Identify which cell holds the provided text, then report its (x, y) central coordinate. 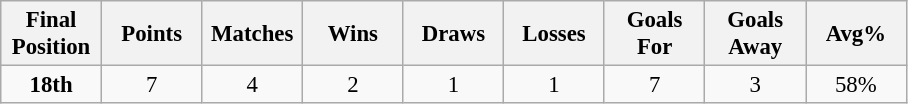
Goals For (654, 34)
Final Position (52, 34)
2 (354, 85)
Wins (354, 34)
Goals Away (756, 34)
58% (856, 85)
3 (756, 85)
Avg% (856, 34)
Points (152, 34)
Losses (554, 34)
4 (252, 85)
18th (52, 85)
Draws (454, 34)
Matches (252, 34)
